From the cell containing the given text, extract its center point as (X, Y) coordinate. 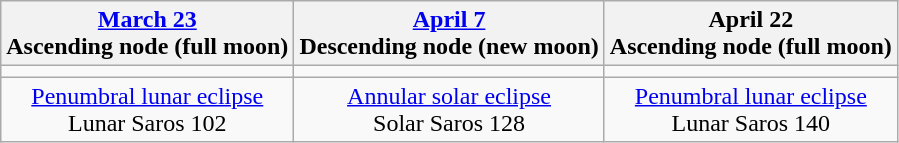
Annular solar eclipseSolar Saros 128 (449, 110)
April 7Descending node (new moon) (449, 34)
April 22Ascending node (full moon) (750, 34)
March 23Ascending node (full moon) (148, 34)
Penumbral lunar eclipseLunar Saros 102 (148, 110)
Penumbral lunar eclipseLunar Saros 140 (750, 110)
